Return the [x, y] coordinate for the center point of the cell that contains the specified text.  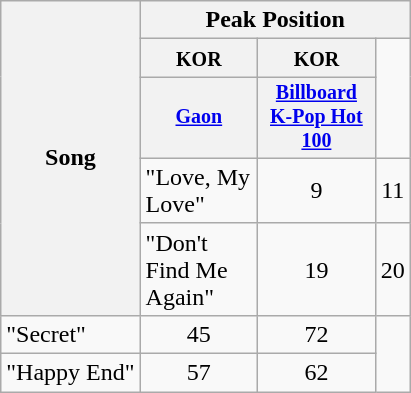
"Don't Find Me Again" [199, 269]
"Love, My Love" [199, 190]
Gaon [199, 118]
72 [317, 334]
20 [392, 269]
Peak Position [275, 20]
Billboard K-Pop Hot 100 [317, 118]
11 [392, 190]
45 [199, 334]
"Secret" [70, 334]
9 [317, 190]
57 [199, 373]
62 [317, 373]
Song [70, 158]
"Happy End" [70, 373]
19 [317, 269]
